Scan for the cell matching the given text and deliver its (x, y) coordinate at center. 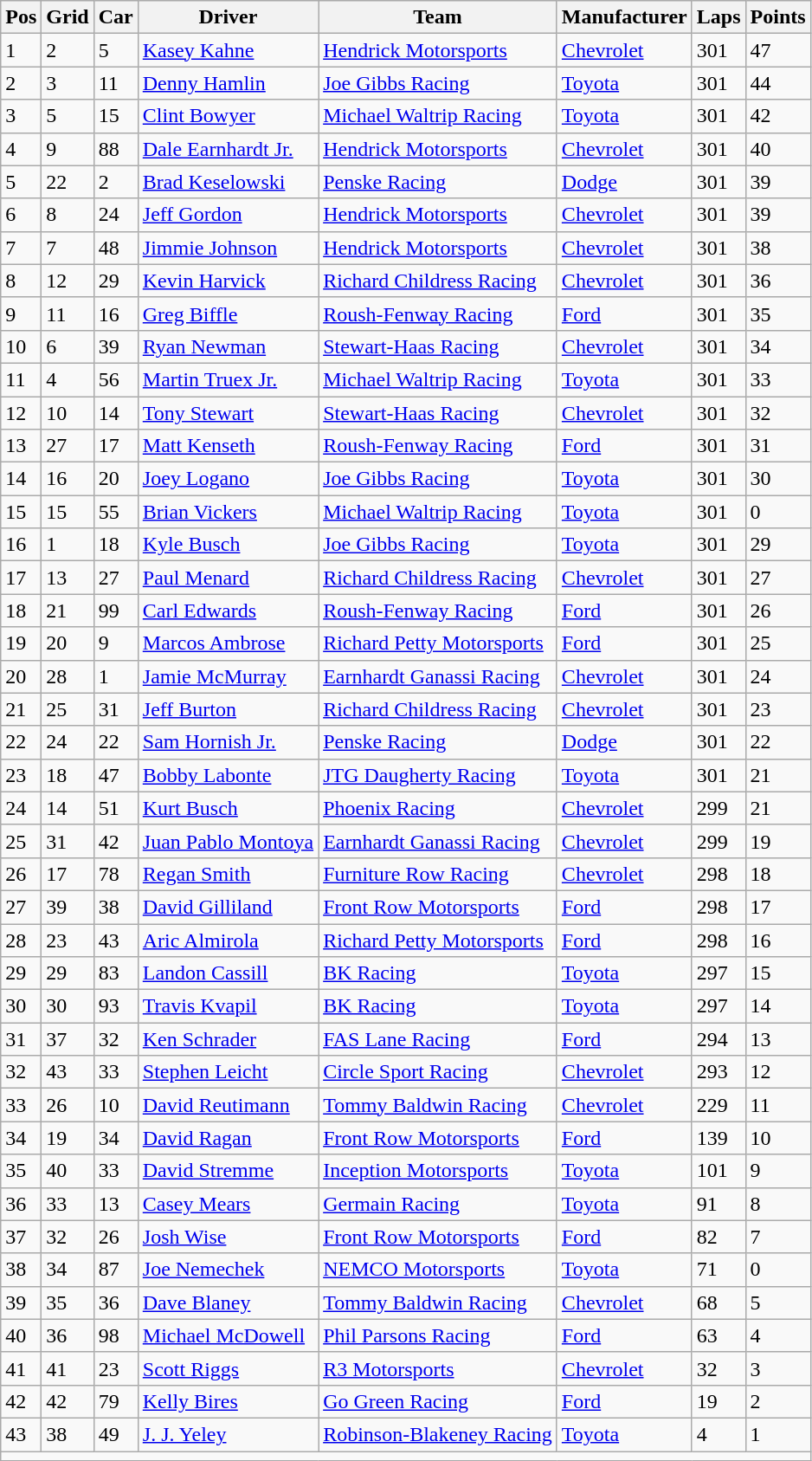
Tony Stewart (228, 413)
Phoenix Racing (438, 808)
88 (116, 149)
91 (719, 1204)
Scott Riggs (228, 1368)
Martin Truex Jr. (228, 379)
Bobby Labonte (228, 775)
R3 Motorsports (438, 1368)
Kyle Busch (228, 545)
Kasey Kahne (228, 50)
Kelly Bires (228, 1401)
Paul Menard (228, 578)
Brad Keselowski (228, 182)
Driver (228, 17)
Car (116, 17)
Landon Cassill (228, 973)
Aric Almirola (228, 940)
Greg Biffle (228, 314)
82 (719, 1237)
51 (116, 808)
Casey Mears (228, 1204)
Joe Nemechek (228, 1270)
Laps (719, 17)
Travis Kvapil (228, 1006)
Denny Hamlin (228, 83)
Ryan Newman (228, 346)
68 (719, 1303)
Inception Motorsports (438, 1171)
139 (719, 1138)
JTG Daugherty Racing (438, 775)
Jamie McMurray (228, 676)
294 (719, 1039)
Ken Schrader (228, 1039)
David Ragan (228, 1138)
93 (116, 1006)
Juan Pablo Montoya (228, 841)
Pos (21, 17)
Team (438, 17)
Jeff Gordon (228, 215)
Go Green Racing (438, 1401)
87 (116, 1270)
J. J. Yeley (228, 1434)
David Gilliland (228, 907)
49 (116, 1434)
Josh Wise (228, 1237)
Furniture Row Racing (438, 874)
63 (719, 1335)
55 (116, 512)
Carl Edwards (228, 611)
71 (719, 1270)
Kevin Harvick (228, 281)
Brian Vickers (228, 512)
NEMCO Motorsports (438, 1270)
FAS Lane Racing (438, 1039)
101 (719, 1171)
99 (116, 611)
Robinson-Blakeney Racing (438, 1434)
44 (777, 83)
Clint Bowyer (228, 116)
Phil Parsons Racing (438, 1335)
Stephen Leicht (228, 1072)
Jeff Burton (228, 709)
David Stremme (228, 1171)
Kurt Busch (228, 808)
56 (116, 379)
Michael McDowell (228, 1335)
48 (116, 248)
Dave Blaney (228, 1303)
78 (116, 874)
Points (777, 17)
Circle Sport Racing (438, 1072)
Regan Smith (228, 874)
Grid (68, 17)
Marcos Ambrose (228, 643)
83 (116, 973)
Sam Hornish Jr. (228, 742)
Jimmie Johnson (228, 248)
293 (719, 1072)
Dale Earnhardt Jr. (228, 149)
David Reutimann (228, 1105)
98 (116, 1335)
Manufacturer (624, 17)
229 (719, 1105)
Joey Logano (228, 479)
Matt Kenseth (228, 446)
79 (116, 1401)
Germain Racing (438, 1204)
